Identify which cell holds the provided text, then report its [x, y] central coordinate. 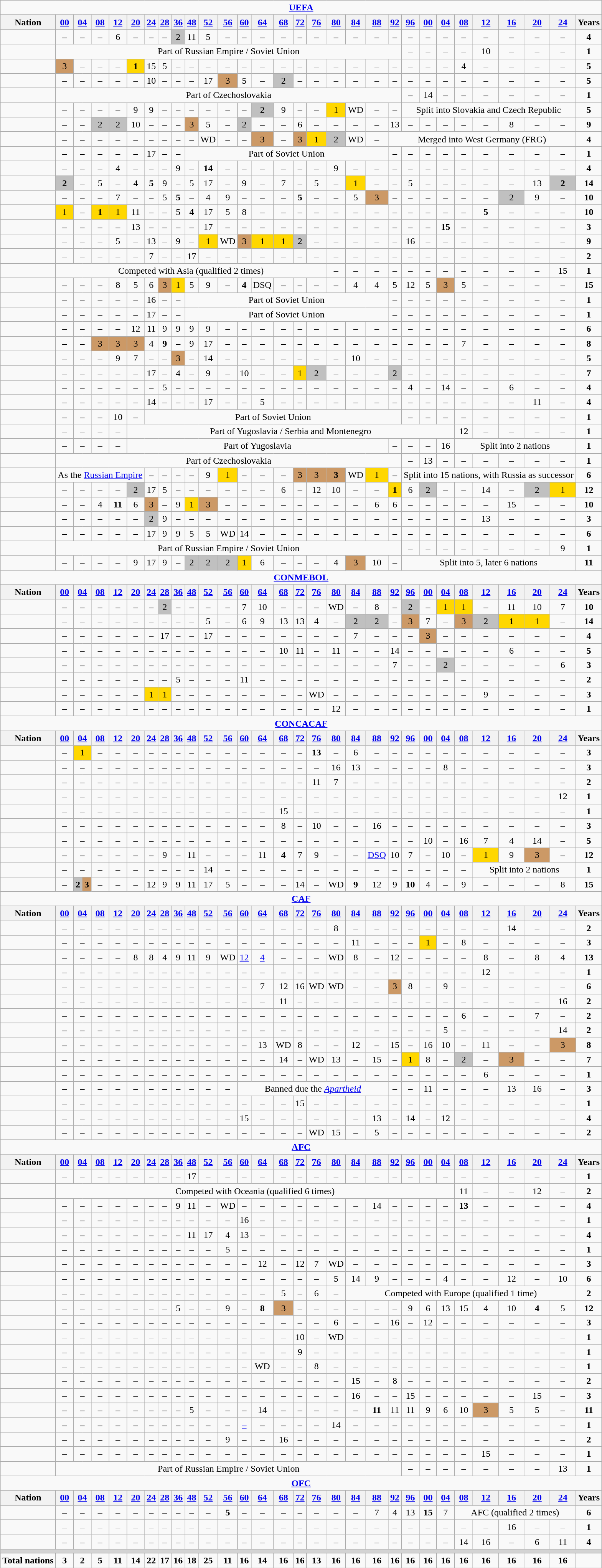
UEFA [301, 8]
Competed with Europe (qualified 1 time) [460, 1293]
As the Russian Empire [100, 475]
AFC [301, 1147]
Split into 5, later 6 nations [489, 563]
Competed with Asia (qualified 2 times) [191, 271]
Merged into West Germany (FRG) [482, 139]
Part of Yugoslavia [257, 446]
Total nations [28, 1560]
AFC (qualified 2 times) [515, 1512]
18 [192, 1560]
Split into Slovakia and Czech Republic [489, 110]
22 [151, 1560]
Split into 15 nations, with Russia as successor [489, 475]
CONCACAF [301, 724]
25 [208, 1560]
CONMEBOL [301, 577]
Competed with Oceania (qualified 6 times) [255, 1191]
Banned due the Apartheid [313, 1089]
Part of Yugoslavia / Serbia and Montenegro [290, 431]
OFC [301, 1483]
CAF [301, 899]
